Capture the cell that displays the provided text and extract its (x, y) central coordinate. 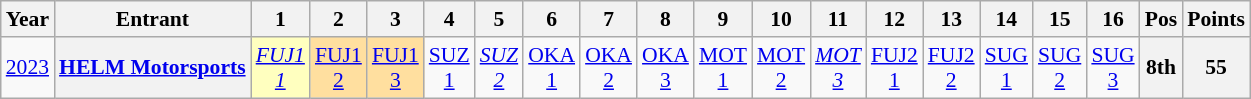
5 (500, 19)
FUJ11 (280, 68)
SUZ1 (450, 68)
8th (1162, 68)
9 (723, 19)
FUJ12 (338, 68)
SUG1 (1006, 68)
7 (608, 19)
OKA2 (608, 68)
SUG3 (1112, 68)
6 (552, 19)
Entrant (152, 19)
FUJ21 (894, 68)
Points (1216, 19)
1 (280, 19)
OKA3 (666, 68)
SUG2 (1060, 68)
MOT2 (781, 68)
2 (338, 19)
4 (450, 19)
3 (396, 19)
MOT3 (838, 68)
SUZ2 (500, 68)
FUJ13 (396, 68)
FUJ22 (952, 68)
12 (894, 19)
OKA1 (552, 68)
8 (666, 19)
16 (1112, 19)
MOT1 (723, 68)
15 (1060, 19)
HELM Motorsports (152, 68)
Pos (1162, 19)
11 (838, 19)
2023 (28, 68)
55 (1216, 68)
14 (1006, 19)
Year (28, 19)
10 (781, 19)
13 (952, 19)
